For the text-containing cell, return its midpoint in (X, Y) coordinate format. 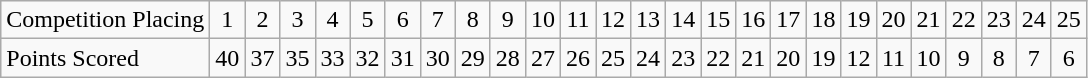
40 (228, 58)
1 (228, 20)
27 (542, 58)
30 (438, 58)
35 (298, 58)
31 (402, 58)
14 (684, 20)
4 (332, 20)
32 (368, 58)
Points Scored (106, 58)
37 (262, 58)
17 (788, 20)
16 (754, 20)
15 (718, 20)
2 (262, 20)
3 (298, 20)
26 (578, 58)
5 (368, 20)
Competition Placing (106, 20)
33 (332, 58)
13 (648, 20)
28 (508, 58)
18 (824, 20)
29 (472, 58)
